Capture the cell that displays the provided text and extract its [x, y] central coordinate. 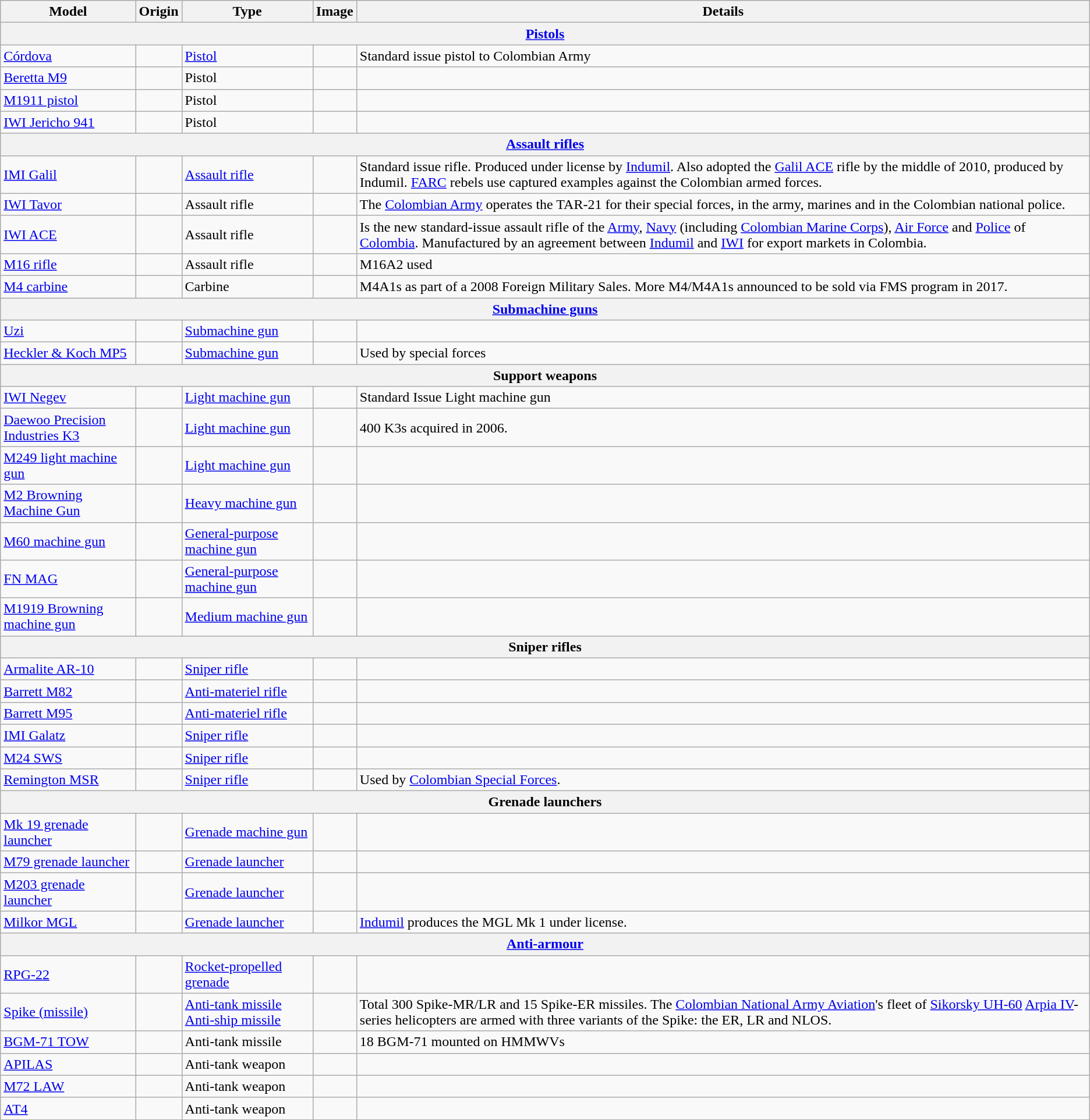
Standard Issue Light machine gun [723, 398]
Daewoo Precision Industries K3 [68, 427]
Rocket-propelled grenade [247, 974]
FN MAG [68, 579]
RPG-22 [68, 974]
Grenade launchers [545, 802]
Standard issue pistol to Colombian Army [723, 56]
Remington MSR [68, 780]
Type [247, 12]
Anti-armour [545, 944]
Milkor MGL [68, 922]
Indumil produces the MGL Mk 1 under license. [723, 922]
M4A1s as part of a 2008 Foreign Military Sales. More M4/M4A1s announced to be sold via FMS program in 2017. [723, 286]
Heavy machine gun [247, 503]
M16 rifle [68, 264]
Spike (missile) [68, 1012]
Mk 19 grenade launcher [68, 832]
Carbine [247, 286]
IWI Tavor [68, 204]
The Colombian Army operates the TAR-21 for their special forces, in the army, marines and in the Colombian national police. [723, 204]
Barrett M82 [68, 691]
Details [723, 12]
M16A2 used [723, 264]
Sniper rifles [545, 647]
IWI Negev [68, 398]
Armalite AR-10 [68, 669]
IWI Jericho 941 [68, 122]
400 K3s acquired in 2006. [723, 427]
Grenade machine gun [247, 832]
Model [68, 12]
M1919 Browning machine gun [68, 617]
M79 grenade launcher [68, 862]
Anti-tank missile [247, 1042]
Used by Colombian Special Forces. [723, 780]
Support weapons [545, 375]
Uzi [68, 331]
Submachine guns [545, 309]
APILAS [68, 1064]
Used by special forces [723, 353]
Beretta M9 [68, 78]
M203 grenade launcher [68, 892]
M24 SWS [68, 757]
IMI Galil [68, 175]
M1911 pistol [68, 100]
Origin [158, 12]
Córdova [68, 56]
Assault rifles [545, 144]
IMI Galatz [68, 735]
Heckler & Koch MP5 [68, 353]
AT4 [68, 1108]
18 BGM-71 mounted on HMMWVs [723, 1042]
M4 carbine [68, 286]
BGM-71 TOW [68, 1042]
Anti-tank missileAnti-ship missile [247, 1012]
Barrett M95 [68, 713]
M72 LAW [68, 1086]
M60 machine gun [68, 541]
Medium machine gun [247, 617]
M249 light machine gun [68, 466]
Pistols [545, 34]
IWI ACE [68, 234]
M2 Browning Machine Gun [68, 503]
Image [334, 12]
